Determine the (X, Y) coordinate at the center of the cell enclosing the given text.  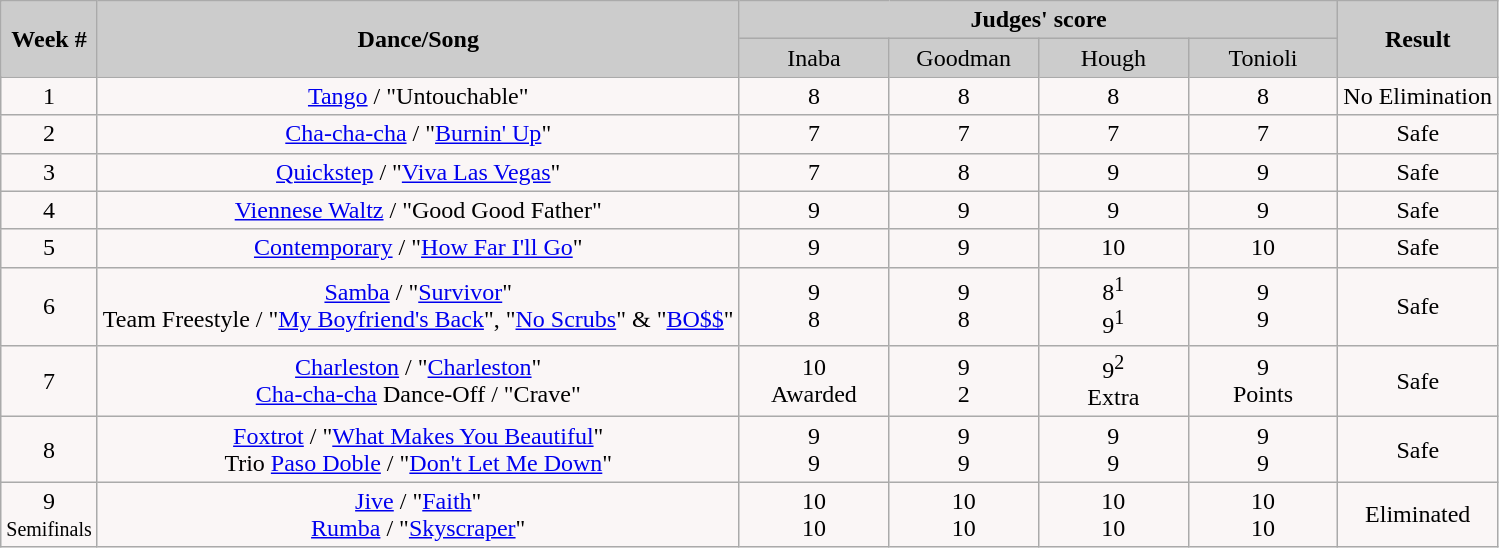
Eliminated (1418, 514)
Quickstep / "Viva Las Vegas" (418, 172)
4 (50, 210)
Tango / "Untouchable" (418, 96)
Hough (1113, 58)
2 (50, 134)
Viennese Waltz / "Good Good Father" (418, 210)
Cha-cha-cha / "Burnin' Up" (418, 134)
Dance/Song (418, 39)
Tonioli (1263, 58)
Judges' score (1038, 20)
Samba / "Survivor"Team Freestyle / "My Boyfriend's Back", "No Scrubs" & "BO$$" (418, 306)
No Elimination (1418, 96)
92 (964, 381)
6 (50, 306)
Week # (50, 39)
1 (50, 96)
Inaba (814, 58)
Foxtrot / "What Makes You Beautiful"Trio Paso Doble / "Don't Let Me Down" (418, 450)
Result (1418, 39)
10Awarded (814, 381)
92Extra (1113, 381)
9 Semifinals (50, 514)
Goodman (964, 58)
9Points (1263, 381)
8191 (1113, 306)
Charleston / "Charleston"Cha-cha-cha Dance-Off / "Crave" (418, 381)
Jive / "Faith"Rumba / "Skyscraper" (418, 514)
Contemporary / "How Far I'll Go" (418, 248)
3 (50, 172)
5 (50, 248)
